Pinpoint the cell where the given text exists, returning its [X, Y] midpoint coordinate. 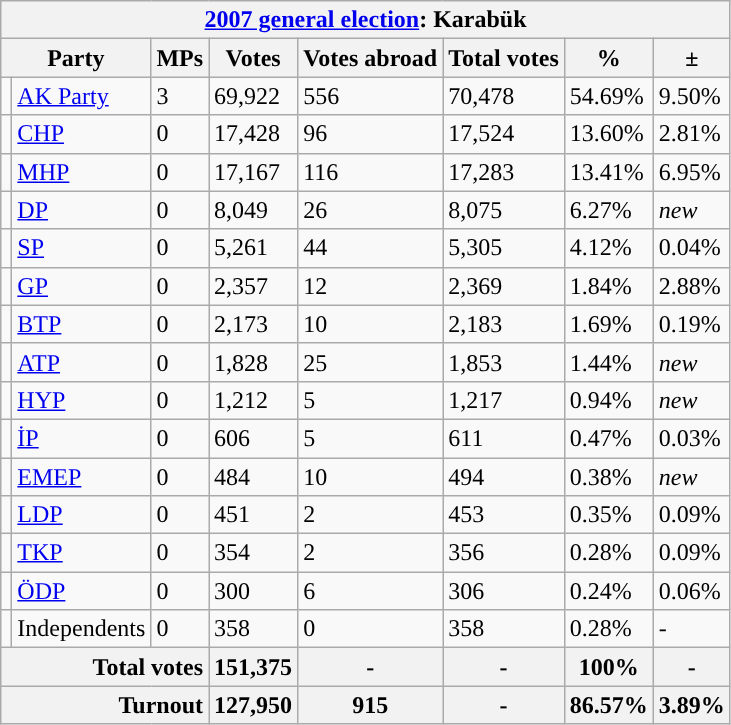
8,075 [504, 210]
5,305 [504, 248]
69,922 [254, 96]
611 [504, 438]
0.24% [608, 591]
96 [370, 134]
2,357 [254, 286]
354 [254, 553]
54.69% [608, 96]
2,183 [504, 324]
1,212 [254, 400]
17,283 [504, 172]
% [608, 58]
ÖDP [82, 591]
44 [370, 248]
6.95% [692, 172]
Independents [82, 629]
0.38% [608, 477]
0.06% [692, 591]
İP [82, 438]
494 [504, 477]
0.04% [692, 248]
EMEP [82, 477]
306 [504, 591]
0.03% [692, 438]
TKP [82, 553]
2.81% [692, 134]
Votes abroad [370, 58]
8,049 [254, 210]
1,853 [504, 362]
6.27% [608, 210]
70,478 [504, 96]
GP [82, 286]
HYP [82, 400]
5,261 [254, 248]
MPs [180, 58]
9.50% [692, 96]
17,524 [504, 134]
13.41% [608, 172]
116 [370, 172]
SP [82, 248]
451 [254, 515]
Turnout [105, 705]
4.12% [608, 248]
2.88% [692, 286]
1.84% [608, 286]
606 [254, 438]
DP [82, 210]
356 [504, 553]
BTP [82, 324]
0.35% [608, 515]
100% [608, 667]
CHP [82, 134]
AK Party [82, 96]
300 [254, 591]
1.44% [608, 362]
2,173 [254, 324]
2007 general election: Karabük [366, 20]
26 [370, 210]
1.69% [608, 324]
± [692, 58]
LDP [82, 515]
12 [370, 286]
484 [254, 477]
127,950 [254, 705]
2,369 [504, 286]
556 [370, 96]
17,167 [254, 172]
1,828 [254, 362]
915 [370, 705]
13.60% [608, 134]
Votes [254, 58]
453 [504, 515]
Party [76, 58]
0.94% [608, 400]
6 [370, 591]
1,217 [504, 400]
3.89% [692, 705]
86.57% [608, 705]
0.19% [692, 324]
151,375 [254, 667]
0.47% [608, 438]
17,428 [254, 134]
ATP [82, 362]
MHP [82, 172]
25 [370, 362]
3 [180, 96]
